Output the (X, Y) coordinate of the center of the cell containing the given text.  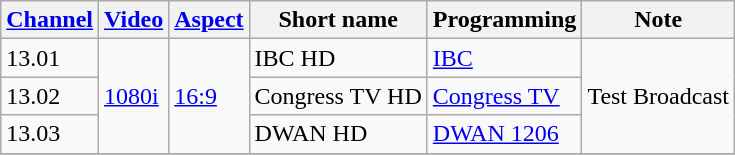
IBC (504, 58)
13.02 (50, 96)
Test Broadcast (658, 96)
DWAN 1206 (504, 134)
Channel (50, 20)
Programming (504, 20)
Aspect (209, 20)
1080i (134, 96)
Congress TV HD (338, 96)
16:9 (209, 96)
13.03 (50, 134)
Congress TV (504, 96)
13.01 (50, 58)
DWAN HD (338, 134)
Short name (338, 20)
Video (134, 20)
Note (658, 20)
IBC HD (338, 58)
